Locate the cell with the specified text and output its (x, y) center coordinate. 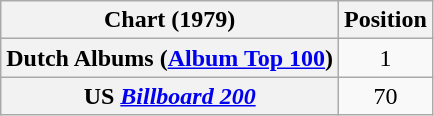
Position (386, 20)
1 (386, 58)
US Billboard 200 (170, 96)
70 (386, 96)
Chart (1979) (170, 20)
Dutch Albums (Album Top 100) (170, 58)
